Search for the cell housing the specified text and yield its (X, Y) center coordinate. 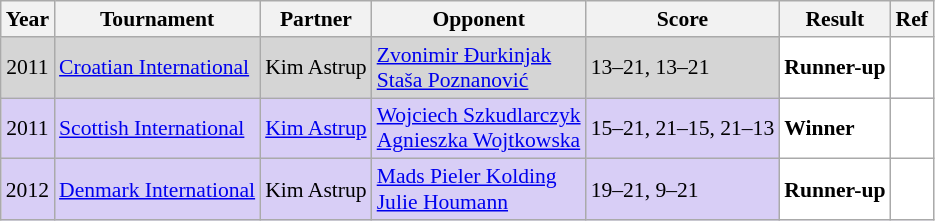
Ref (912, 19)
Year (28, 19)
Zvonimir Đurkinjak Staša Poznanović (479, 68)
Result (834, 19)
Denmark International (157, 190)
Croatian International (157, 68)
2012 (28, 190)
Tournament (157, 19)
Opponent (479, 19)
13–21, 13–21 (683, 68)
Mads Pieler Kolding Julie Houmann (479, 190)
Winner (834, 128)
19–21, 9–21 (683, 190)
Score (683, 19)
Scottish International (157, 128)
15–21, 21–15, 21–13 (683, 128)
Wojciech Szkudlarczyk Agnieszka Wojtkowska (479, 128)
Partner (316, 19)
